Output the (X, Y) coordinate of the center of the cell containing the given text.  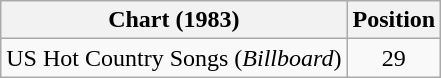
Chart (1983) (174, 20)
29 (394, 58)
US Hot Country Songs (Billboard) (174, 58)
Position (394, 20)
